Detect which cell encompasses the target text, then output its (x, y) center coordinate. 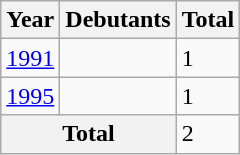
Year (30, 20)
2 (208, 134)
Debutants (118, 20)
1991 (30, 58)
1995 (30, 96)
